Extract the (X, Y) coordinate from the center of the cell holding the provided text.  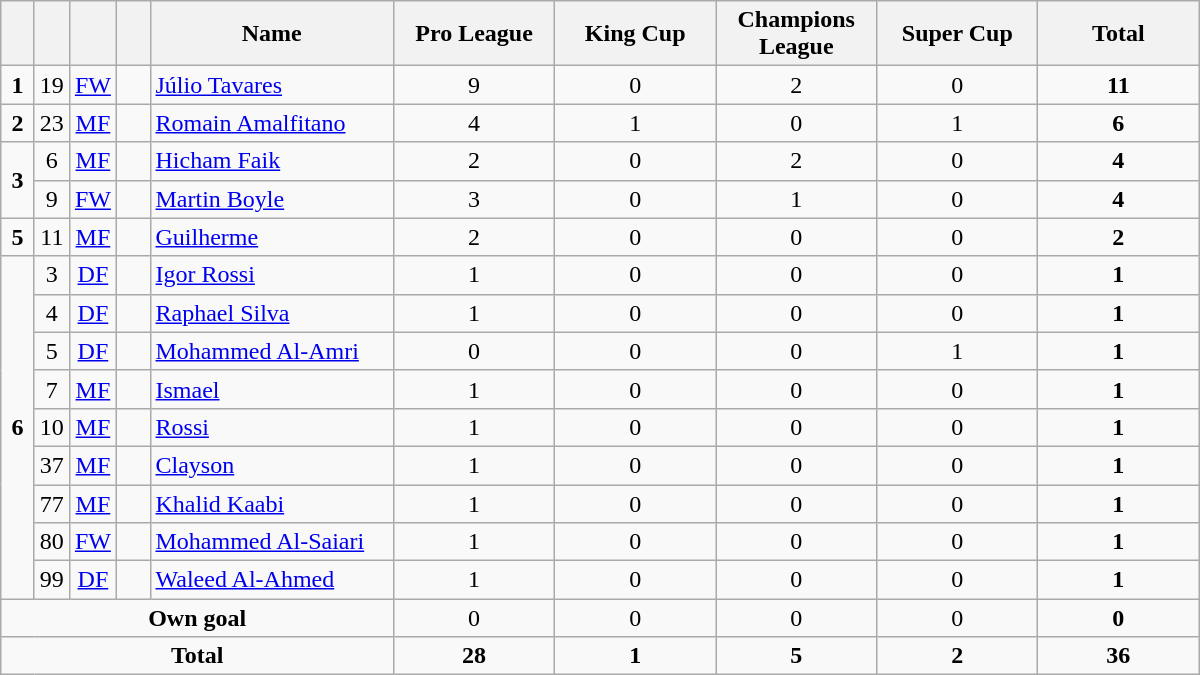
Khalid Kaabi (272, 503)
Ismael (272, 389)
23 (52, 123)
Rossi (272, 427)
Own goal (198, 618)
Guilherme (272, 237)
Champions League (796, 34)
36 (1118, 656)
Name (272, 34)
Martin Boyle (272, 199)
Pro League (474, 34)
80 (52, 542)
99 (52, 580)
Igor Rossi (272, 275)
10 (52, 427)
Hicham Faik (272, 161)
Júlio Tavares (272, 85)
19 (52, 85)
7 (52, 389)
Mohammed Al-Saiari (272, 542)
77 (52, 503)
Super Cup (958, 34)
Romain Amalfitano (272, 123)
Waleed Al-Ahmed (272, 580)
28 (474, 656)
Mohammed Al-Amri (272, 351)
Clayson (272, 465)
King Cup (636, 34)
37 (52, 465)
Raphael Silva (272, 313)
